Extract the [X, Y] coordinate from the center of the cell holding the provided text.  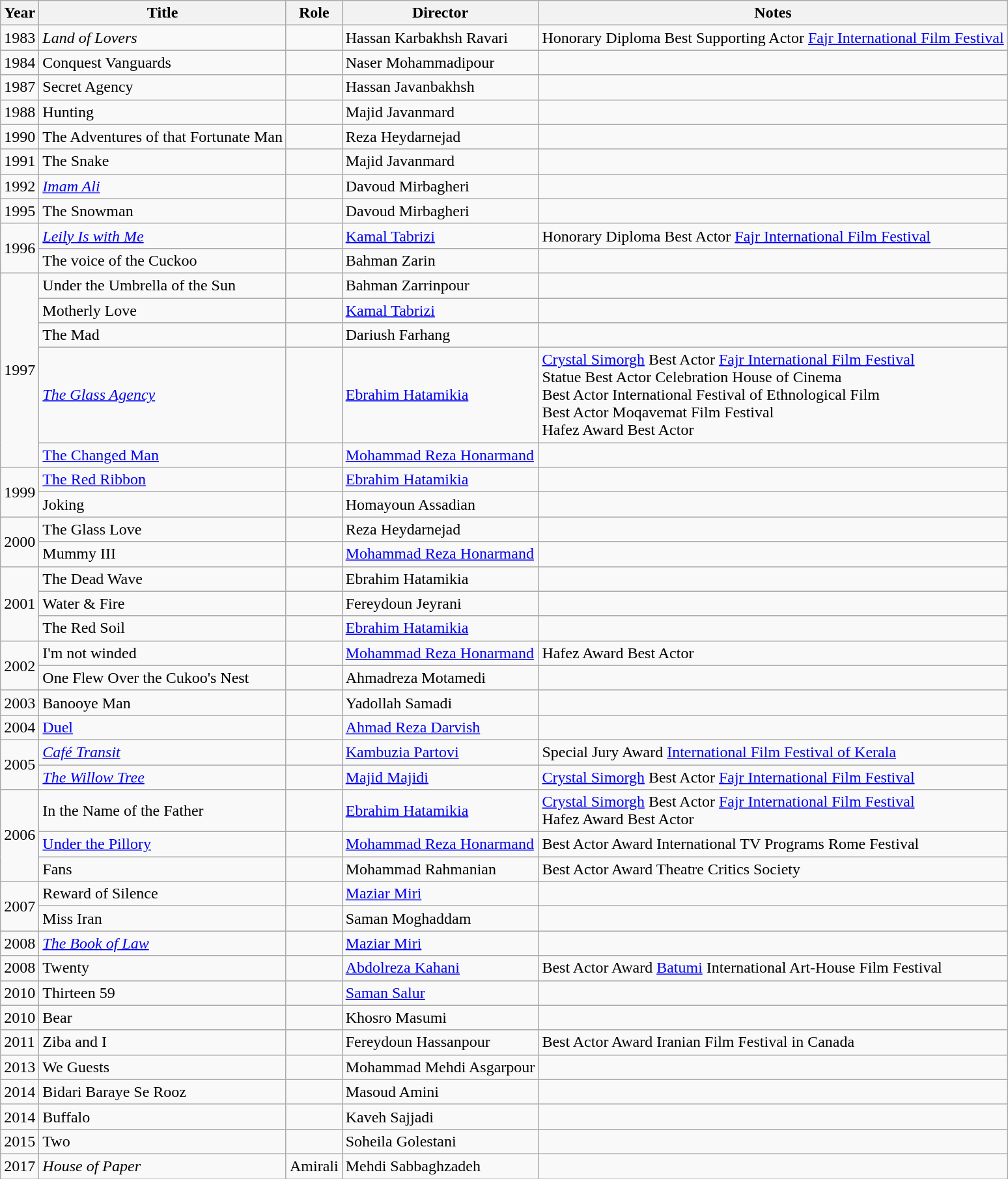
Crystal Simorgh Best Actor Fajr International Film Festival [773, 777]
Saman Salur [440, 993]
Kambuzia Partovi [440, 752]
Best Actor Award International TV Programs Rome Festival [773, 844]
Hassan Karbakhsh Ravari [440, 38]
We Guests [163, 1067]
Buffalo [163, 1117]
Under the Umbrella of the Sun [163, 285]
The Dead Wave [163, 579]
The Snowman [163, 211]
Notes [773, 13]
1995 [20, 211]
Year [20, 13]
Role [314, 13]
Naser Mohammadipour [440, 62]
Hafez Award Best Actor [773, 653]
2007 [20, 906]
Bahman Zarin [440, 260]
Thirteen 59 [163, 993]
2015 [20, 1141]
Mummy III [163, 554]
The voice of the Cuckoo [163, 260]
1997 [20, 370]
Secret Agency [163, 87]
Saman Moghaddam [440, 919]
Bear [163, 1018]
1992 [20, 186]
Mehdi Sabbaghzadeh [440, 1166]
Honorary Diploma Best Actor Fajr International Film Festival [773, 236]
Ziba and I [163, 1042]
Fereydoun Jeyrani [440, 603]
2017 [20, 1166]
Water & Fire [163, 603]
Joking [163, 505]
Crystal Simorgh Best Actor Fajr International Film FestivalHafez Award Best Actor [773, 811]
Soheila Golestani [440, 1141]
2003 [20, 702]
2002 [20, 665]
The Glass Love [163, 529]
Homayoun Assadian [440, 505]
2006 [20, 836]
Bidari Baraye Se Rooz [163, 1092]
1990 [20, 137]
The Glass Agency [163, 395]
The Book of Law [163, 943]
Two [163, 1141]
The Changed Man [163, 455]
1983 [20, 38]
2013 [20, 1067]
Motherly Love [163, 311]
The Red Soil [163, 628]
2001 [20, 603]
Best Actor Award Iranian Film Festival in Canada [773, 1042]
Khosro Masumi [440, 1018]
In the Name of the Father [163, 811]
The Snake [163, 161]
Bahman Zarrinpour [440, 285]
Kaveh Sajjadi [440, 1117]
Abdolreza Kahani [440, 968]
Miss Iran [163, 919]
Duel [163, 727]
Conquest Vanguards [163, 62]
Leily Is with Me [163, 236]
The Red Ribbon [163, 480]
Ahmadreza Motamedi [440, 678]
2011 [20, 1042]
Director [440, 13]
Reward of Silence [163, 894]
Imam Ali [163, 186]
1999 [20, 492]
1996 [20, 248]
Fans [163, 869]
The Willow Tree [163, 777]
2000 [20, 542]
2005 [20, 764]
Honorary Diploma Best Supporting Actor Fajr International Film Festival [773, 38]
1988 [20, 112]
Amirali [314, 1166]
Mohammad Mehdi Asgarpour [440, 1067]
Land of Lovers [163, 38]
Majid Majidi [440, 777]
Yadollah Samadi [440, 702]
Special Jury Award International Film Festival of Kerala [773, 752]
Twenty [163, 968]
2004 [20, 727]
One Flew Over the Cukoo's Nest [163, 678]
Fereydoun Hassanpour [440, 1042]
Best Actor Award Batumi International Art-House Film Festival [773, 968]
Best Actor Award Theatre Critics Society [773, 869]
Hassan Javanbakhsh [440, 87]
The Mad [163, 335]
Dariush Farhang [440, 335]
House of Paper [163, 1166]
Title [163, 13]
Hunting [163, 112]
Ahmad Reza Darvish [440, 727]
1987 [20, 87]
1991 [20, 161]
1984 [20, 62]
Café Transit [163, 752]
The Adventures of that Fortunate Man [163, 137]
I'm not winded [163, 653]
Mohammad Rahmanian [440, 869]
Masoud Amini [440, 1092]
Under the Pillory [163, 844]
Banooye Man [163, 702]
